Determine the (x, y) coordinate at the center of the cell enclosing the given text.  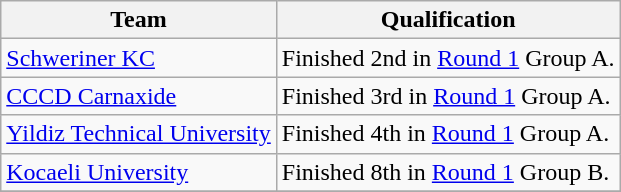
Finished 3rd in Round 1 Group A. (448, 96)
Qualification (448, 20)
Team (139, 20)
Yildiz Technical University (139, 134)
Finished 2nd in Round 1 Group A. (448, 58)
Schweriner KC (139, 58)
Finished 8th in Round 1 Group B. (448, 172)
Kocaeli University (139, 172)
Finished 4th in Round 1 Group A. (448, 134)
CCCD Carnaxide (139, 96)
